Find where the given text appears and provide that cell's center as [X, Y] coordinate. 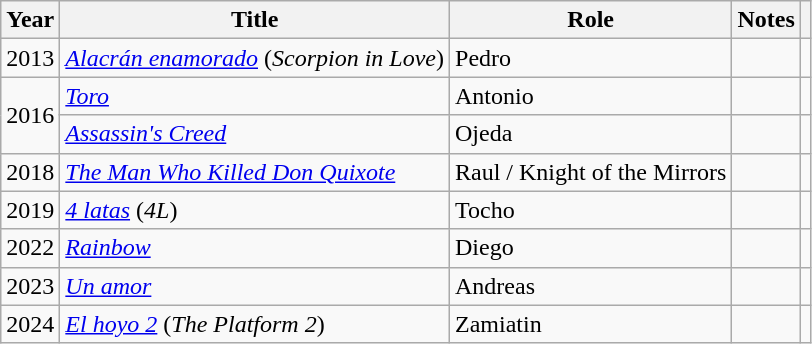
Alacrán enamorado (Scorpion in Love) [255, 58]
Tocho [591, 210]
2024 [30, 324]
4 latas (4L) [255, 210]
Year [30, 20]
2019 [30, 210]
The Man Who Killed Don Quixote [255, 172]
Pedro [591, 58]
2018 [30, 172]
Un amor [255, 286]
2016 [30, 115]
2013 [30, 58]
2022 [30, 248]
Raul / Knight of the Mirrors [591, 172]
Role [591, 20]
Diego [591, 248]
Toro [255, 96]
Ojeda [591, 134]
Rainbow [255, 248]
2023 [30, 286]
Title [255, 20]
Antonio [591, 96]
Notes [766, 20]
Andreas [591, 286]
Zamiatin [591, 324]
El hoyo 2 (The Platform 2) [255, 324]
Assassin's Creed [255, 134]
